Return the [X, Y] coordinate for the center point of the cell that contains the specified text.  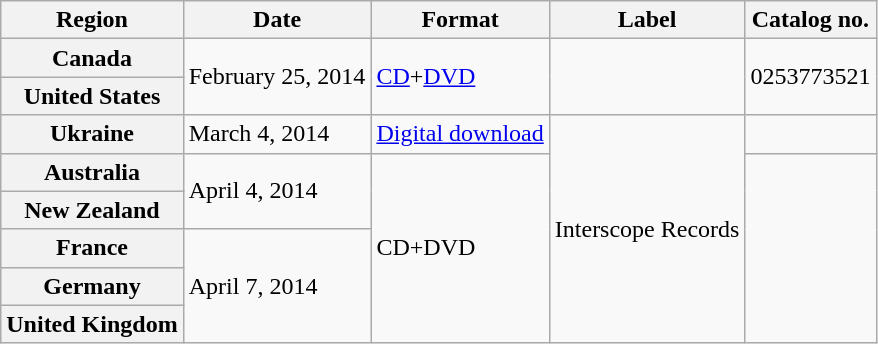
United States [92, 96]
February 25, 2014 [277, 77]
Canada [92, 58]
Label [647, 20]
United Kingdom [92, 324]
Region [92, 20]
Interscope Records [647, 229]
France [92, 248]
Australia [92, 172]
New Zealand [92, 210]
Format [460, 20]
0253773521 [810, 77]
April 7, 2014 [277, 286]
Ukraine [92, 134]
Date [277, 20]
Digital download [460, 134]
Catalog no. [810, 20]
April 4, 2014 [277, 191]
March 4, 2014 [277, 134]
Germany [92, 286]
